Output the (x, y) coordinate of the center of the cell containing the given text.  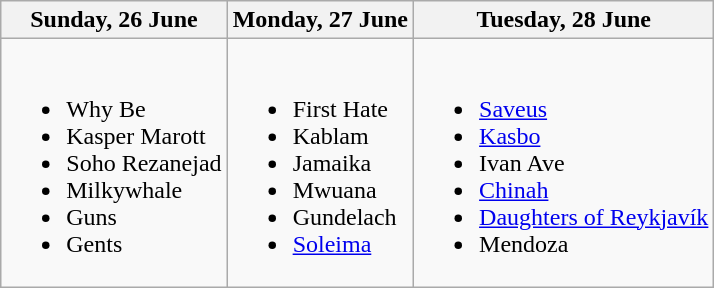
First HateKablamJamaikaMwuanaGundelachSoleima (320, 163)
Monday, 27 June (320, 20)
Sunday, 26 June (114, 20)
Why BeKasper MarottSoho RezanejadMilkywhaleGunsGents (114, 163)
Tuesday, 28 June (564, 20)
SaveusKasboIvan AveChinahDaughters of ReykjavíkMendoza (564, 163)
